Locate the cell with the specified text and output its (X, Y) center coordinate. 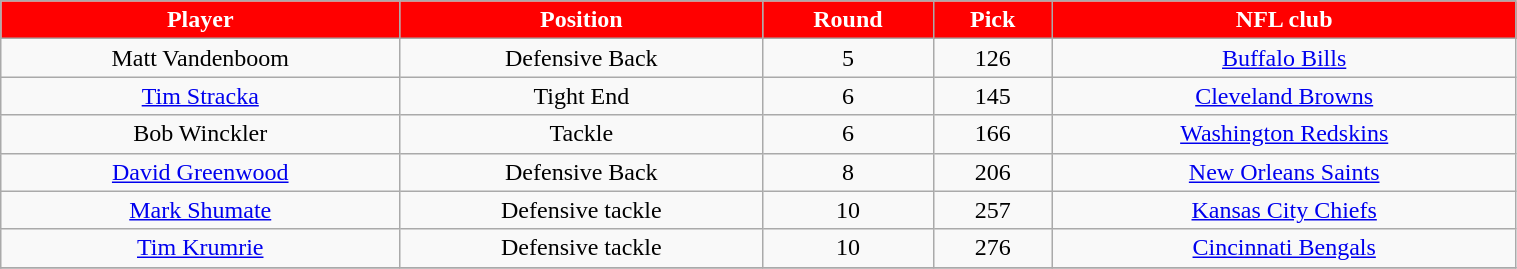
Cleveland Browns (1284, 96)
Pick (992, 20)
David Greenwood (200, 172)
276 (992, 248)
Cincinnati Bengals (1284, 248)
Tackle (582, 134)
Round (848, 20)
Kansas City Chiefs (1284, 210)
Washington Redskins (1284, 134)
Position (582, 20)
NFL club (1284, 20)
Buffalo Bills (1284, 58)
Mark Shumate (200, 210)
145 (992, 96)
206 (992, 172)
5 (848, 58)
New Orleans Saints (1284, 172)
Bob Winckler (200, 134)
257 (992, 210)
8 (848, 172)
Tight End (582, 96)
126 (992, 58)
Tim Krumrie (200, 248)
Tim Stracka (200, 96)
Matt Vandenboom (200, 58)
Player (200, 20)
166 (992, 134)
